Extract the [x, y] coordinate from the center of the cell holding the provided text.  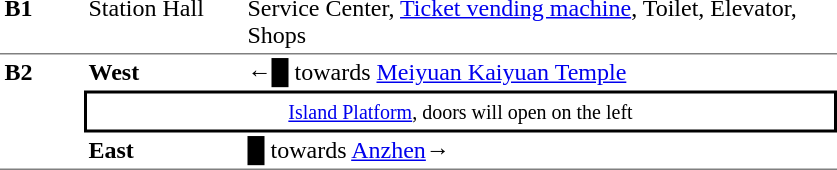
█ towards Anzhen→ [540, 151]
East [164, 151]
←█ towards Meiyuan Kaiyuan Temple [540, 72]
West [164, 72]
B2 [42, 112]
Island Platform, doors will open on the left [460, 111]
